For the text-containing cell, return its midpoint in (x, y) coordinate format. 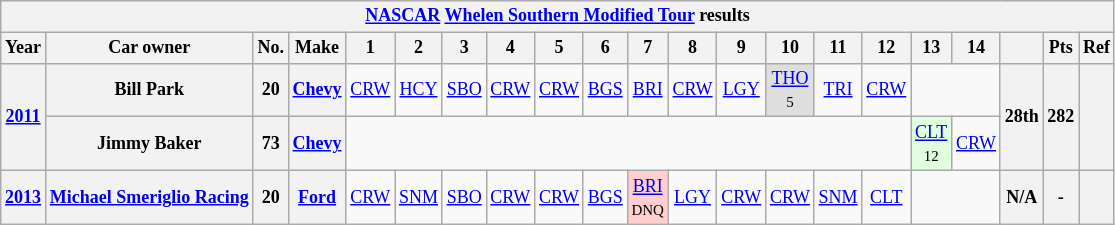
TRI (838, 90)
12 (886, 48)
9 (742, 48)
13 (932, 48)
Make (317, 48)
1 (370, 48)
No. (270, 48)
Car owner (149, 48)
Bill Park (149, 90)
Jimmy Baker (149, 144)
CLT (886, 197)
6 (605, 48)
Ford (317, 197)
BRI (648, 90)
NASCAR Whelen Southern Modified Tour results (558, 16)
10 (790, 48)
282 (1061, 116)
- (1061, 197)
7 (648, 48)
Michael Smeriglio Racing (149, 197)
CLT12 (932, 144)
2 (419, 48)
BRIDNQ (648, 197)
THO5 (790, 90)
28th (1022, 116)
HCY (419, 90)
2013 (24, 197)
11 (838, 48)
3 (464, 48)
N/A (1022, 197)
2011 (24, 116)
14 (976, 48)
Ref (1097, 48)
73 (270, 144)
5 (560, 48)
4 (510, 48)
8 (692, 48)
Year (24, 48)
Pts (1061, 48)
